Return the (x, y) coordinate for the center point of the cell that contains the specified text.  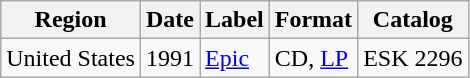
Format (313, 20)
United States (71, 58)
Catalog (413, 20)
Label (235, 20)
Date (170, 20)
CD, LP (313, 58)
1991 (170, 58)
ESK 2296 (413, 58)
Region (71, 20)
Epic (235, 58)
